Scan for the cell matching the given text and deliver its (X, Y) coordinate at center. 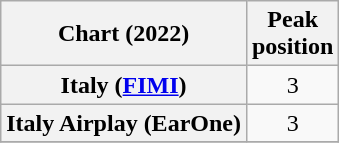
Italy (FIMI) (124, 85)
Italy Airplay (EarOne) (124, 123)
Chart (2022) (124, 34)
Peakposition (292, 34)
